Return [X, Y] of the center of cell containing provided text 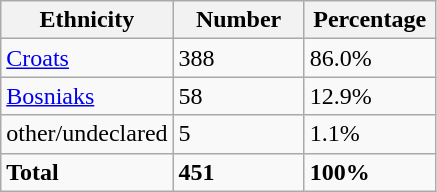
Bosniaks [87, 96]
Croats [87, 58]
Ethnicity [87, 20]
86.0% [370, 58]
Percentage [370, 20]
Number [238, 20]
100% [370, 172]
58 [238, 96]
451 [238, 172]
12.9% [370, 96]
Total [87, 172]
5 [238, 134]
388 [238, 58]
other/undeclared [87, 134]
1.1% [370, 134]
